Detect which cell encompasses the target text, then output its [x, y] center coordinate. 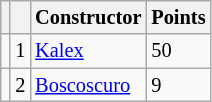
Kalex [88, 51]
2 [20, 85]
50 [178, 51]
Points [178, 17]
Boscoscuro [88, 85]
Constructor [88, 17]
9 [178, 85]
1 [20, 51]
